Locate the cell with the specified text and output its [X, Y] center coordinate. 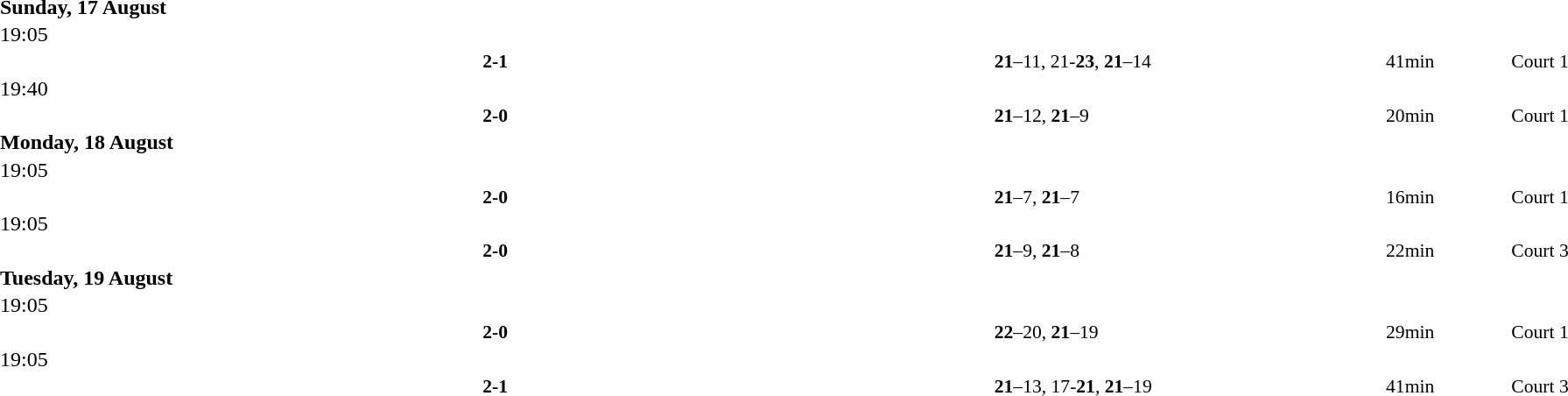
21–7, 21–7 [1188, 196]
21–11, 21-23, 21–14 [1188, 61]
22–20, 21–19 [1188, 332]
16min [1447, 196]
20min [1447, 116]
22min [1447, 251]
21–9, 21–8 [1188, 251]
21–12, 21–9 [1188, 116]
29min [1447, 332]
2-1 [496, 61]
41min [1447, 61]
